Extract the (x, y) coordinate from the center of the cell holding the provided text.  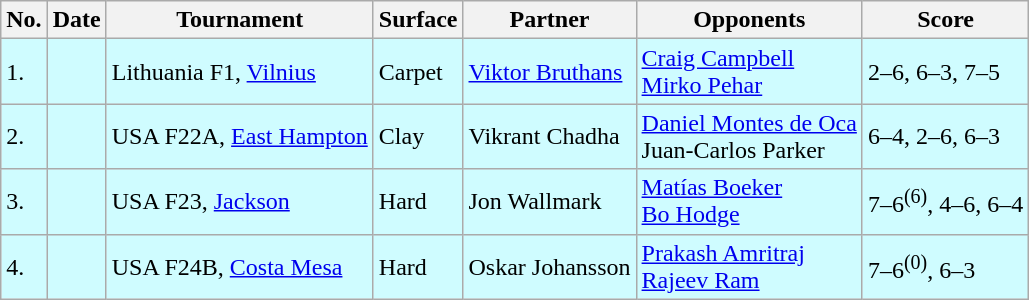
Carpet (418, 72)
7–6(0), 6–3 (945, 266)
Lithuania F1, Vilnius (240, 72)
Daniel Montes de Oca Juan-Carlos Parker (749, 136)
Score (945, 20)
2. (24, 136)
Viktor Bruthans (550, 72)
Vikrant Chadha (550, 136)
Jon Wallmark (550, 202)
Date (76, 20)
No. (24, 20)
2–6, 6–3, 7–5 (945, 72)
Matías Boeker Bo Hodge (749, 202)
Prakash Amritraj Rajeev Ram (749, 266)
Oskar Johansson (550, 266)
Opponents (749, 20)
7–6(6), 4–6, 6–4 (945, 202)
USA F23, Jackson (240, 202)
Partner (550, 20)
1. (24, 72)
Surface (418, 20)
Clay (418, 136)
6–4, 2–6, 6–3 (945, 136)
4. (24, 266)
Craig Campbell Mirko Pehar (749, 72)
USA F22A, East Hampton (240, 136)
Tournament (240, 20)
USA F24B, Costa Mesa (240, 266)
3. (24, 202)
